For the text-containing cell, return its midpoint in (x, y) coordinate format. 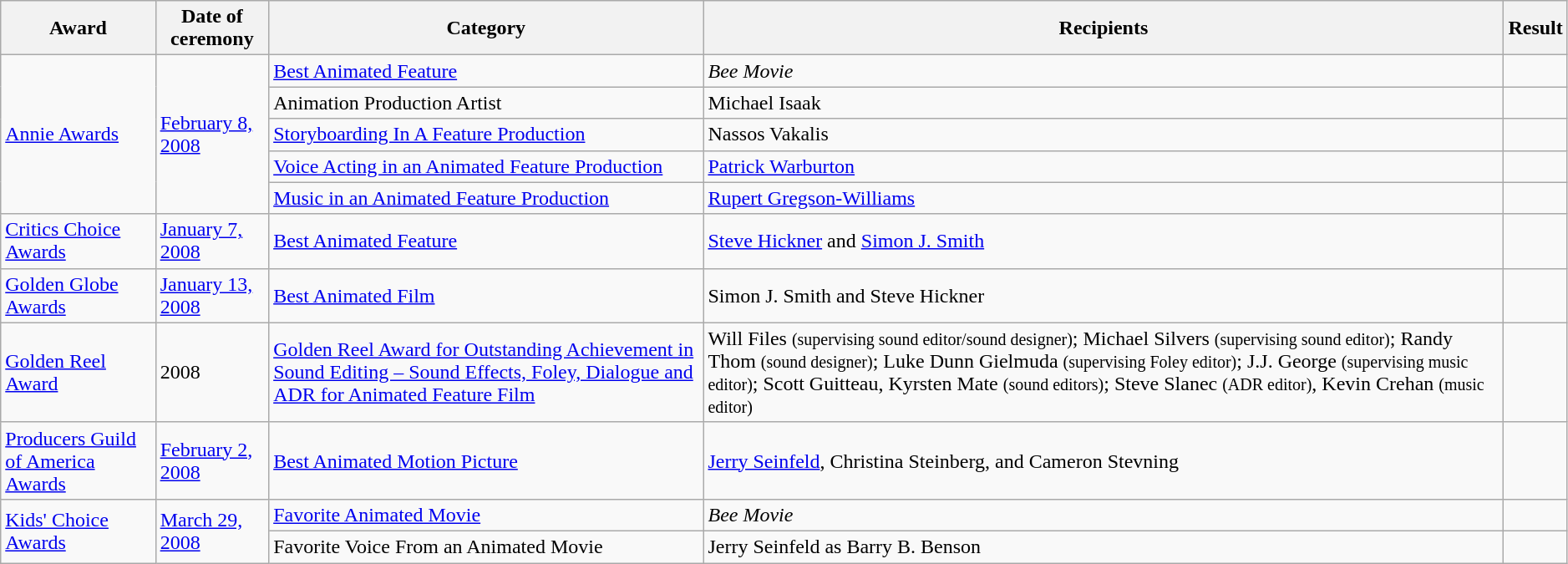
Golden Globe Awards (79, 296)
2008 (212, 373)
January 7, 2008 (212, 241)
Recipients (1104, 28)
Critics Choice Awards (79, 241)
February 2, 2008 (212, 460)
Award (79, 28)
Voice Acting in an Animated Feature Production (486, 166)
Annie Awards (79, 135)
Kids' Choice Awards (79, 531)
January 13, 2008 (212, 296)
Michael Isaak (1104, 103)
Simon J. Smith and Steve Hickner (1104, 296)
Steve Hickner and Simon J. Smith (1104, 241)
Storyboarding In A Feature Production (486, 135)
Rupert Gregson-Williams (1104, 198)
March 29, 2008 (212, 531)
Favorite Animated Movie (486, 515)
Favorite Voice From an Animated Movie (486, 546)
Music in an Animated Feature Production (486, 198)
Patrick Warburton (1104, 166)
Result (1535, 28)
Category (486, 28)
Golden Reel Award for Outstanding Achievement in Sound Editing – Sound Effects, Foley, Dialogue and ADR for Animated Feature Film (486, 373)
Date of ceremony (212, 28)
Best Animated Motion Picture (486, 460)
Animation Production Artist (486, 103)
Producers Guild of America Awards (79, 460)
February 8, 2008 (212, 135)
Golden Reel Award (79, 373)
Jerry Seinfeld as Barry B. Benson (1104, 546)
Nassos Vakalis (1104, 135)
Jerry Seinfeld, Christina Steinberg, and Cameron Stevning (1104, 460)
Best Animated Film (486, 296)
